Pinpoint the cell where the given text exists, returning its (x, y) midpoint coordinate. 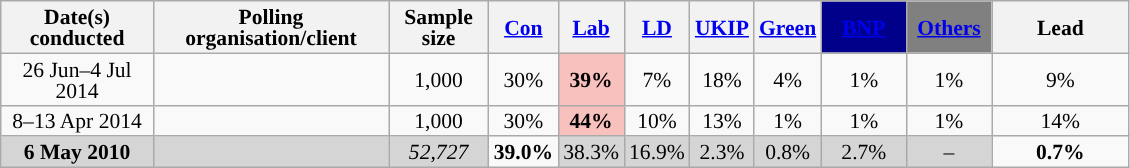
Lead (1061, 27)
Green (788, 27)
Lab (591, 27)
UKIP (722, 27)
Polling organisation/client (270, 27)
26 Jun–4 Jul 2014 (78, 79)
Others (948, 27)
4% (788, 79)
0.7% (1061, 152)
Date(s)conducted (78, 27)
7% (657, 79)
6 May 2010 (78, 152)
39% (591, 79)
2.7% (864, 152)
14% (1061, 120)
LD (657, 27)
BNP (864, 27)
18% (722, 79)
2.3% (722, 152)
38.3% (591, 152)
Sample size (438, 27)
Con (524, 27)
16.9% (657, 152)
39.0% (524, 152)
52,727 (438, 152)
13% (722, 120)
0.8% (788, 152)
– (948, 152)
10% (657, 120)
44% (591, 120)
9% (1061, 79)
8–13 Apr 2014 (78, 120)
